Return [X, Y] of the center of cell containing provided text 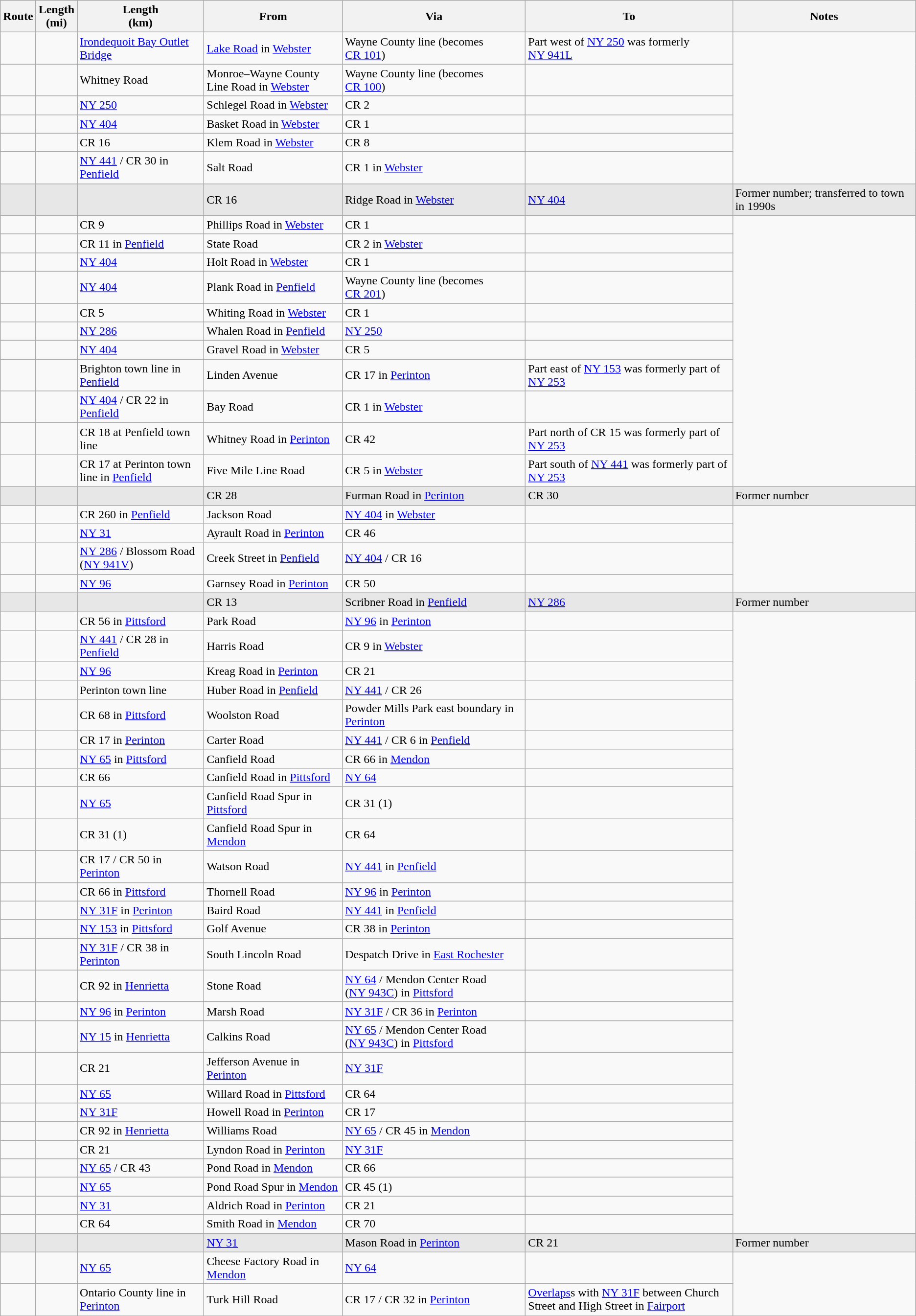
Perinton town line [141, 690]
Park Road [273, 621]
Route [18, 17]
Ontario County line in Perinton [141, 1300]
Length(km) [141, 17]
Holt Road in Webster [273, 262]
Thornell Road [273, 892]
CR 17 at Perinton town line in Penfield [141, 471]
NY 441 / CR 26 [434, 690]
NY 286 / Blossom Road (NY 941V) [141, 558]
CR 45 (1) [434, 1187]
CR 11 in Penfield [141, 243]
Cheese Factory Road in Mendon [273, 1268]
NY 31F in Perinton [141, 910]
Monroe–Wayne County Line Road in Webster [273, 80]
CR 38 in Perinton [434, 929]
NY 441 / CR 28 in Penfield [141, 646]
Canfield Road [273, 759]
Ayrault Road in Perinton [273, 533]
NY 31F / CR 36 in Perinton [434, 1011]
CR 5 in Webster [434, 471]
Part north of CR 15 was formerly part of NY 253 [629, 439]
Overlapss with NY 31F between Church Street and High Street in Fairport [629, 1300]
Ridge Road in Webster [434, 200]
Powder Mills Park east boundary in Perinton [434, 716]
Wayne County line (becomes CR 101) [434, 48]
Jefferson Avenue in Perinton [273, 1068]
Part east of NY 153 was formerly part of NY 253 [629, 375]
Wayne County line (becomes CR 201) [434, 287]
CR 66 in Mendon [434, 759]
Phillips Road in Webster [273, 225]
Marsh Road [273, 1011]
CR 50 [434, 583]
Plank Road in Penfield [273, 287]
Former number; transferred to town in 1990s [824, 200]
CR 2 in Webster [434, 243]
State Road [273, 243]
Linden Avenue [273, 375]
CR 260 in Penfield [141, 514]
Golf Avenue [273, 929]
Whitney Road in Perinton [273, 439]
Schlegel Road in Webster [273, 105]
Calkins Road [273, 1037]
NY 31F / CR 38 in Perinton [141, 954]
Williams Road [273, 1131]
Furman Road in Perinton [434, 496]
Woolston Road [273, 716]
CR 9 [141, 225]
Length(mi) [56, 17]
CR 68 in Pittsford [141, 716]
CR 9 in Webster [434, 646]
Lake Road in Webster [273, 48]
From [273, 17]
Smith Road in Mendon [273, 1224]
Pond Road in Mendon [273, 1168]
To [629, 17]
Turk Hill Road [273, 1300]
Watson Road [273, 866]
Canfield Road in Pittsford [273, 778]
CR 2 [434, 105]
Stone Road [273, 986]
Howell Road in Perinton [273, 1112]
Salt Road [273, 167]
NY 441 / CR 6 in Penfield [434, 740]
Whiting Road in Webster [273, 313]
Garnsey Road in Perinton [273, 583]
Mason Road in Perinton [434, 1243]
Notes [824, 17]
Harris Road [273, 646]
South Lincoln Road [273, 954]
Creek Street in Penfield [273, 558]
Via [434, 17]
Carter Road [273, 740]
Kreag Road in Perinton [273, 671]
Part west of NY 250 was formerly NY 941L [629, 48]
Lyndon Road in Perinton [273, 1150]
Whalen Road in Penfield [273, 331]
Klem Road in Webster [273, 142]
Huber Road in Penfield [273, 690]
Willard Road in Pittsford [273, 1094]
Jackson Road [273, 514]
NY 64 / Mendon Center Road (NY 943C) in Pittsford [434, 986]
NY 65 / Mendon Center Road (NY 943C) in Pittsford [434, 1037]
NY 404 in Webster [434, 514]
Bay Road [273, 407]
NY 153 in Pittsford [141, 929]
Gravel Road in Webster [273, 350]
Basket Road in Webster [273, 124]
NY 404 / CR 16 [434, 558]
NY 15 in Henrietta [141, 1037]
Brighton town line in Penfield [141, 375]
NY 65 in Pittsford [141, 759]
CR 30 [629, 496]
CR 17 [434, 1112]
Baird Road [273, 910]
CR 70 [434, 1224]
CR 46 [434, 533]
Despatch Drive in East Rochester [434, 954]
CR 42 [434, 439]
NY 65 / CR 45 in Mendon [434, 1131]
Irondequoit Bay Outlet Bridge [141, 48]
CR 66 in Pittsford [141, 892]
CR 17 / CR 50 in Perinton [141, 866]
NY 65 / CR 43 [141, 1168]
Pond Road Spur in Mendon [273, 1187]
Part south of NY 441 was formerly part of NY 253 [629, 471]
NY 404 / CR 22 in Penfield [141, 407]
Canfield Road Spur in Pittsford [273, 803]
CR 17 / CR 32 in Perinton [434, 1300]
Wayne County line (becomes CR 100) [434, 80]
CR 18 at Penfield town line [141, 439]
Aldrich Road in Perinton [273, 1205]
CR 28 [273, 496]
CR 13 [273, 602]
CR 56 in Pittsford [141, 621]
CR 8 [434, 142]
Canfield Road Spur in Mendon [273, 835]
Five Mile Line Road [273, 471]
Scribner Road in Penfield [434, 602]
NY 441 / CR 30 in Penfield [141, 167]
Whitney Road [141, 80]
